Return (X, Y) of the center of cell containing provided text 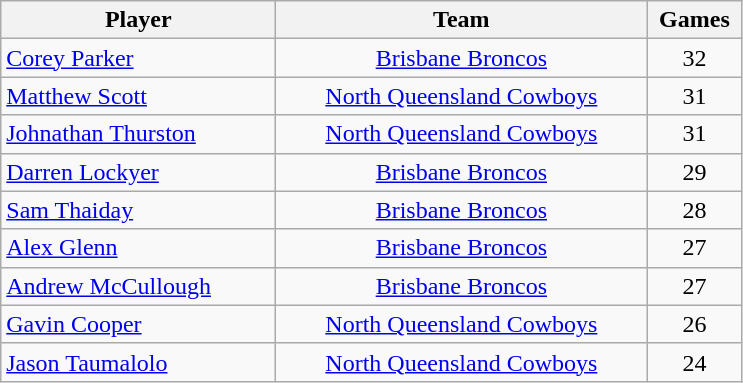
Team (462, 20)
Sam Thaiday (138, 210)
Alex Glenn (138, 248)
Corey Parker (138, 58)
26 (694, 324)
Gavin Cooper (138, 324)
Matthew Scott (138, 96)
24 (694, 362)
29 (694, 172)
32 (694, 58)
Johnathan Thurston (138, 134)
Darren Lockyer (138, 172)
Andrew McCullough (138, 286)
Games (694, 20)
Jason Taumalolo (138, 362)
Player (138, 20)
28 (694, 210)
